Capture the cell that displays the provided text and extract its [x, y] central coordinate. 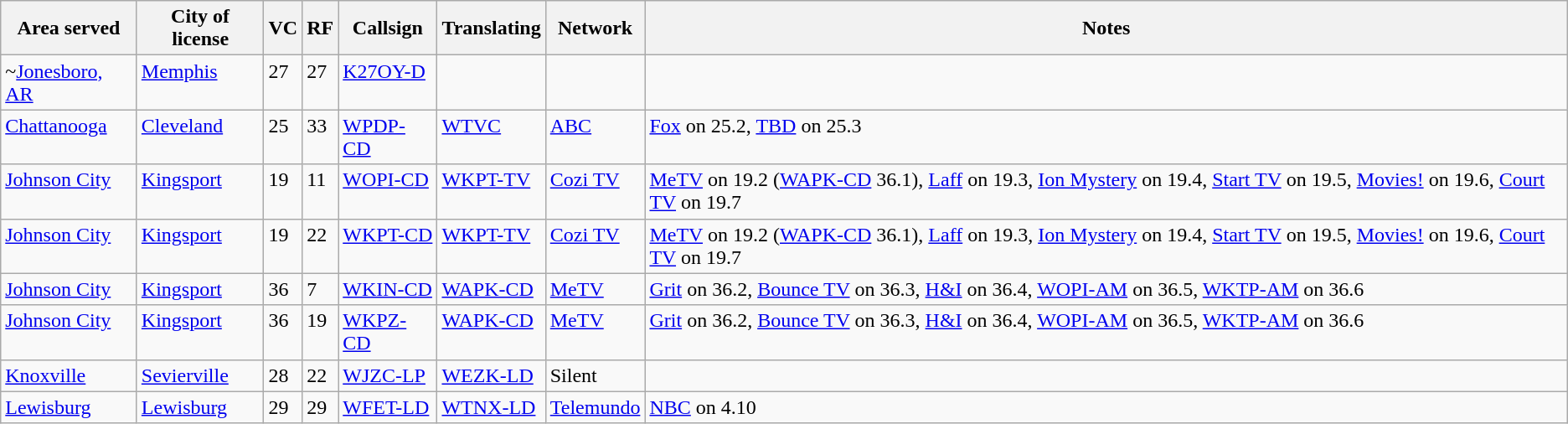
Telemundo [595, 407]
Network [595, 28]
K27OY-D [388, 82]
Silent [595, 375]
7 [320, 289]
Chattanooga [69, 137]
WKPT-CD [388, 246]
Memphis [200, 82]
Callsign [388, 28]
25 [283, 137]
WTNX-LD [491, 407]
Area served [69, 28]
WJZC-LP [388, 375]
WOPI-CD [388, 191]
Fox on 25.2, TBD on 25.3 [1106, 137]
NBC on 4.10 [1106, 407]
ABC [595, 137]
City of license [200, 28]
28 [283, 375]
VC [283, 28]
Translating [491, 28]
Sevierville [200, 375]
33 [320, 137]
11 [320, 191]
WTVC [491, 137]
WPDP-CD [388, 137]
WKPZ-CD [388, 332]
Knoxville [69, 375]
Cleveland [200, 137]
WEZK-LD [491, 375]
WKIN-CD [388, 289]
RF [320, 28]
WFET-LD [388, 407]
Notes [1106, 28]
~Jonesboro, AR [69, 82]
